Locate the cell with the specified text and output its [x, y] center coordinate. 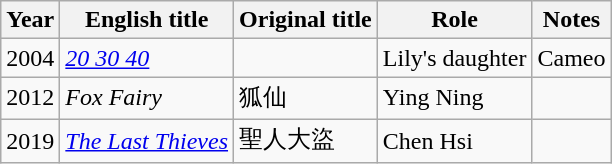
Chen Hsi [454, 140]
2004 [30, 58]
20 30 40 [147, 58]
Fox Fairy [147, 98]
Original title [306, 20]
狐仙 [306, 98]
English title [147, 20]
Role [454, 20]
Ying Ning [454, 98]
2012 [30, 98]
Year [30, 20]
The Last Thieves [147, 140]
Lily's daughter [454, 58]
2019 [30, 140]
Cameo [572, 58]
聖人大盜 [306, 140]
Notes [572, 20]
